Find where the given text appears and provide that cell's center as [x, y] coordinate. 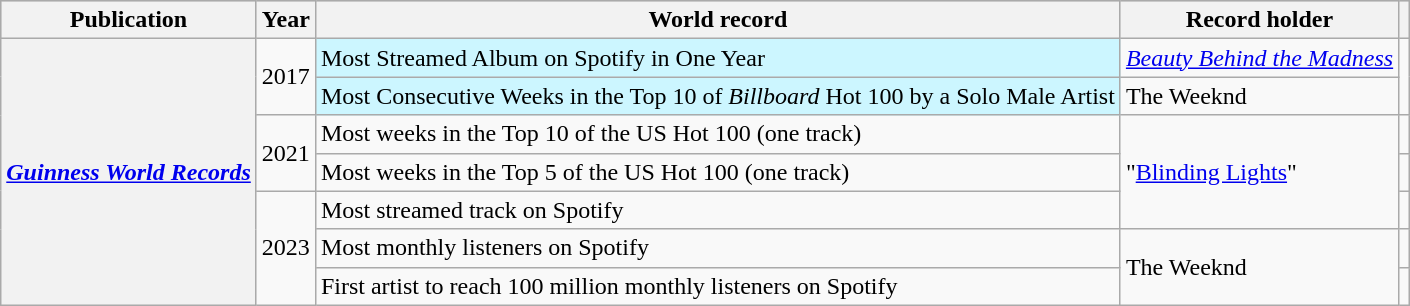
2017 [286, 77]
Publication [129, 20]
Most Streamed Album on Spotify in One Year [718, 58]
Most streamed track on Spotify [718, 210]
"Blinding Lights" [1259, 172]
Beauty Behind the Madness [1259, 58]
Most monthly listeners on Spotify [718, 248]
Record holder [1259, 20]
Guinness World Records [129, 172]
Most weeks in the Top 10 of the US Hot 100 (one track) [718, 134]
Most Consecutive Weeks in the Top 10 of Billboard Hot 100 by a Solo Male Artist [718, 96]
Year [286, 20]
Most weeks in the Top 5 of the US Hot 100 (one track) [718, 172]
World record [718, 20]
First artist to reach 100 million monthly listeners on Spotify [718, 286]
2021 [286, 153]
2023 [286, 248]
